Scan for the cell matching the given text and deliver its [X, Y] coordinate at center. 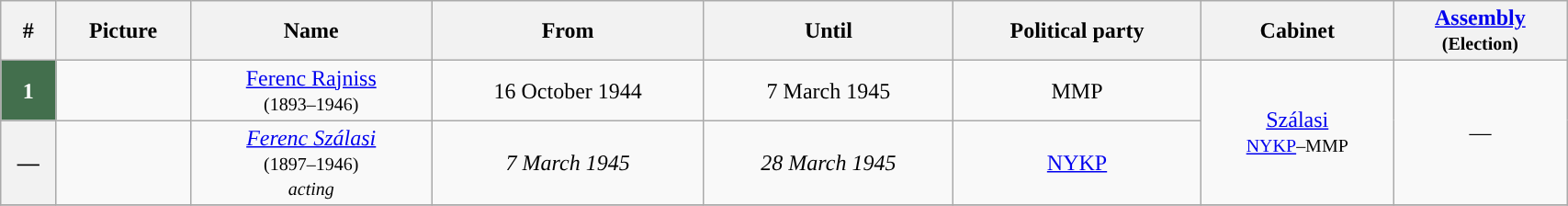
MMP [1077, 90]
Ferenc Szálasi(1897–1946)acting [310, 163]
1 [28, 90]
Ferenc Rajniss(1893–1946) [310, 90]
28 March 1945 [829, 163]
16 October 1944 [568, 90]
Until [829, 31]
From [568, 31]
SzálasiNYKP–MMP [1297, 132]
Political party [1077, 31]
Picture [123, 31]
Cabinet [1297, 31]
# [28, 31]
Assembly(Election) [1481, 31]
Name [310, 31]
NYKP [1077, 163]
